Scan for the cell matching the given text and deliver its (x, y) coordinate at center. 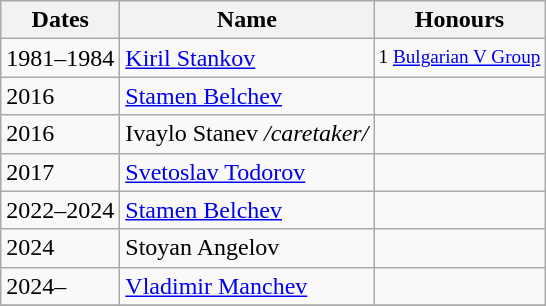
Svetoslav Todorov (247, 172)
Stoyan Angelov (247, 248)
Name (247, 20)
2022–2024 (60, 210)
2017 (60, 172)
1 Bulgarian V Group (460, 58)
2024– (60, 286)
1981–1984 (60, 58)
2024 (60, 248)
Honours (460, 20)
Ivaylo Stanev /caretaker/ (247, 134)
Kiril Stankov (247, 58)
Dates (60, 20)
Vladimir Manchev (247, 286)
